Determine the [X, Y] coordinate at the center of the cell enclosing the given text.  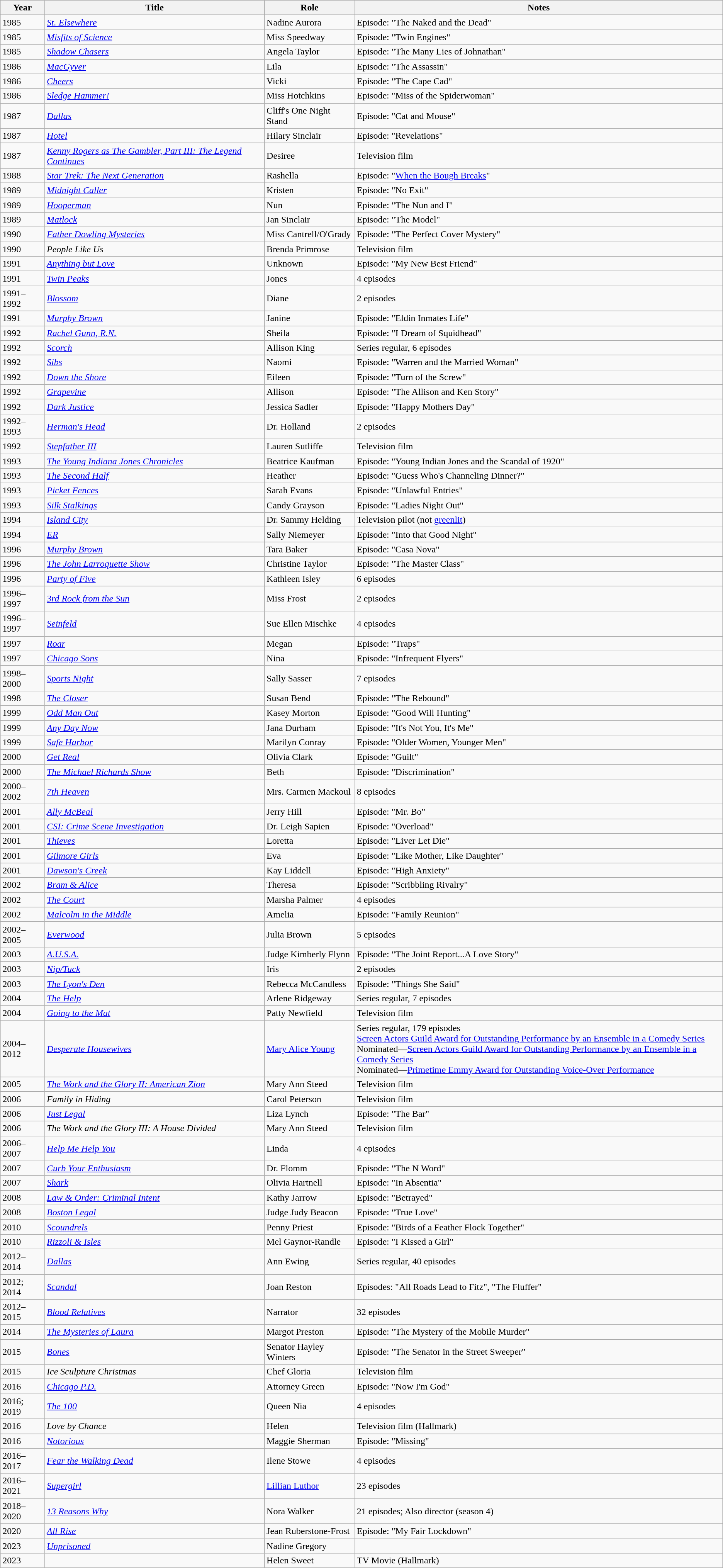
2016–2017 [22, 1461]
Episode: "The Perfect Cover Mystery" [538, 234]
Maggie Sherman [310, 1441]
Beth [310, 772]
Kathleen Isley [310, 579]
Episode: "Missing" [538, 1441]
Episode: "In Absentia" [538, 1183]
Episode: "Miss of the Spiderwoman" [538, 96]
32 episodes [538, 1312]
People Like Us [154, 249]
Nina [310, 658]
Episode: "The Mystery of the Mobile Murder" [538, 1332]
Allison [310, 392]
Christine Taylor [310, 564]
Malcolm in the Middle [154, 914]
Boston Legal [154, 1212]
Party of Five [154, 579]
2020 [22, 1531]
1998–2000 [22, 678]
A.U.S.A. [154, 954]
Sibs [154, 362]
Iris [310, 969]
3rd Rock from the Sun [154, 599]
Attorney Green [310, 1386]
Lillian Luthor [310, 1486]
Episode: "The Model" [538, 220]
Episode: "Like Mother, Like Daughter" [538, 856]
Ilene Stowe [310, 1461]
Mrs. Carmen Mackoul [310, 792]
Ice Sculpture Christmas [154, 1372]
Julia Brown [310, 934]
Episode: "The Cape Cad" [538, 81]
Episode: "The Master Class" [538, 564]
2004–2012 [22, 1049]
Hilary Sinclair [310, 136]
Episode: "High Anxiety" [538, 870]
Heather [310, 476]
Mary Alice Young [310, 1049]
Miss Speedway [310, 37]
Help Me Help You [154, 1148]
Jean Ruberstone-Frost [310, 1531]
Episode: "Cat and Mouse" [538, 116]
All Rise [154, 1531]
Miss Frost [310, 599]
21 episodes; Also director (season 4) [538, 1511]
The Work and the Glory III: A House Divided [154, 1128]
Episode: "My New Best Friend" [538, 264]
Chef Gloria [310, 1372]
Episode: "Unlawful Entries" [538, 491]
Kasey Morton [310, 713]
13 Reasons Why [154, 1511]
Television pilot (not greenlit) [538, 520]
Episode: "Discrimination" [538, 772]
Queen Nia [310, 1406]
Episode: "Now I'm God" [538, 1386]
The Help [154, 999]
Mel Gaynor-Randle [310, 1242]
The Work and the Glory II: American Zion [154, 1084]
Shadow Chasers [154, 52]
Episode: "When the Bough Breaks" [538, 175]
Episode: "Betrayed" [538, 1198]
Arlene Ridgeway [310, 999]
Diane [310, 298]
Episodes: "All Roads Lead to Fitz", "The Fluffer" [538, 1286]
Senator Hayley Winters [310, 1352]
Episode: "Liver Let Die" [538, 841]
Episode: "The Rebound" [538, 698]
Ann Ewing [310, 1262]
Megan [310, 644]
Episode: "Guilt" [538, 757]
Episode: "I Kissed a Girl" [538, 1242]
Bram & Alice [154, 885]
Lauren Sutliffe [310, 446]
Dr. Holland [310, 426]
1992–1993 [22, 426]
Nadine Gregory [310, 1546]
Father Dowling Mysteries [154, 234]
Television film (Hallmark) [538, 1426]
Lila [310, 66]
23 episodes [538, 1486]
Scoundrels [154, 1227]
Unknown [310, 264]
ER [154, 535]
Episode: "Scribbling Rivalry" [538, 885]
2012–2015 [22, 1312]
2018–2020 [22, 1511]
2012–2014 [22, 1262]
Sports Night [154, 678]
Joan Reston [310, 1286]
Anything but Love [154, 264]
7 episodes [538, 678]
Fear the Walking Dead [154, 1461]
Helen Sweet [310, 1560]
Angela Taylor [310, 52]
Miss Hotchkins [310, 96]
Episode: "Infrequent Flyers" [538, 658]
Rashella [310, 175]
Scorch [154, 348]
Episode: "Family Reunion" [538, 914]
Hooperman [154, 205]
Desiree [310, 155]
Hotel [154, 136]
Episode: "My Fair Lockdown" [538, 1531]
Jerry Hill [310, 812]
Notes [538, 8]
Episode: "It's Not You, It's Me" [538, 727]
Helen [310, 1426]
Carol Peterson [310, 1099]
Chicago P.D. [154, 1386]
2014 [22, 1332]
The Michael Richards Show [154, 772]
Nora Walker [310, 1511]
Silk Stalkings [154, 505]
Sledge Hammer! [154, 96]
2006–2007 [22, 1148]
Matlock [154, 220]
Shark [154, 1183]
Title [154, 8]
Janine [310, 318]
2012; 2014 [22, 1286]
Allison King [310, 348]
Scandal [154, 1286]
The Young Indiana Jones Chronicles [154, 461]
Episode: "The Senator in the Street Sweeper" [538, 1352]
Episode: "Ladies Night Out" [538, 505]
Notorious [154, 1441]
Susan Bend [310, 698]
The John Larroquette Show [154, 564]
Series regular, 7 episodes [538, 999]
Amelia [310, 914]
Herman's Head [154, 426]
Olivia Clark [310, 757]
Rizzoli & Isles [154, 1242]
Any Day Now [154, 727]
Sally Niemeyer [310, 535]
The Mysteries of Laura [154, 1332]
Everwood [154, 934]
Dr. Sammy Helding [310, 520]
Episode: "No Exit" [538, 190]
Narrator [310, 1312]
The 100 [154, 1406]
2002–2005 [22, 934]
Marsha Palmer [310, 900]
Episode: "The Bar" [538, 1114]
Picket Fences [154, 491]
The Second Half [154, 476]
Just Legal [154, 1114]
Penny Priest [310, 1227]
6 episodes [538, 579]
2016–2021 [22, 1486]
Law & Order: Criminal Intent [154, 1198]
Beatrice Kaufman [310, 461]
Brenda Primrose [310, 249]
Blossom [154, 298]
2016; 2019 [22, 1406]
Kristen [310, 190]
Curb Your Enthusiasm [154, 1168]
Odd Man Out [154, 713]
Love by Chance [154, 1426]
Rachel Gunn, R.N. [154, 333]
The Closer [154, 698]
Episode: "The Joint Report...A Love Story" [538, 954]
Sheila [310, 333]
Jessica Sadler [310, 406]
Cliff's One Night Stand [310, 116]
Episode: "Revelations" [538, 136]
2005 [22, 1084]
Sarah Evans [310, 491]
Nip/Tuck [154, 969]
The Court [154, 900]
Episode: "Traps" [538, 644]
Episode: "Things She Said" [538, 984]
Gilmore Girls [154, 856]
Jones [310, 279]
Series regular, 6 episodes [538, 348]
Dark Justice [154, 406]
Tara Baker [310, 549]
Marilyn Conray [310, 742]
Jan Sinclair [310, 220]
Episode: "The Many Lies of Johnathan" [538, 52]
Episode: "Young Indian Jones and the Scandal of 1920" [538, 461]
Nun [310, 205]
Island City [154, 520]
Candy Grayson [310, 505]
Judge Judy Beacon [310, 1212]
Theresa [310, 885]
Episode: "Twin Engines" [538, 37]
Episode: "Casa Nova" [538, 549]
Episode: "Birds of a Feather Flock Together" [538, 1227]
Linda [310, 1148]
St. Elsewhere [154, 22]
Blood Relatives [154, 1312]
Vicki [310, 81]
Cheers [154, 81]
7th Heaven [154, 792]
Stepfather III [154, 446]
Episode: "The Nun and I" [538, 205]
Supergirl [154, 1486]
Star Trek: The Next Generation [154, 175]
Episode: "Guess Who's Channeling Dinner?" [538, 476]
Margot Preston [310, 1332]
1998 [22, 698]
Midnight Caller [154, 190]
1988 [22, 175]
Miss Cantrell/O'Grady [310, 234]
Down the Shore [154, 377]
Episode: "The N Word" [538, 1168]
Roar [154, 644]
Role [310, 8]
Thieves [154, 841]
Going to the Mat [154, 1013]
Loretta [310, 841]
Eva [310, 856]
Episode: "I Dream of Squidhead" [538, 333]
Dawson's Creek [154, 870]
Dr. Flomm [310, 1168]
Seinfeld [154, 623]
Family in Hiding [154, 1099]
Chicago Sons [154, 658]
Ally McBeal [154, 812]
Sally Sasser [310, 678]
Year [22, 8]
Episode: "The Naked and the Dead" [538, 22]
5 episodes [538, 934]
Unprisoned [154, 1546]
Nadine Aurora [310, 22]
Episode: "Good Will Hunting" [538, 713]
Kathy Jarrow [310, 1198]
Episode: "Older Women, Younger Men" [538, 742]
Episode: "Turn of the Screw" [538, 377]
Naomi [310, 362]
Episode: "Eldin Inmates Life" [538, 318]
Episode: "The Assassin" [538, 66]
MacGyver [154, 66]
Dr. Leigh Sapien [310, 826]
2000–2002 [22, 792]
Olivia Hartnell [310, 1183]
Episode: "Happy Mothers Day" [538, 406]
1991–1992 [22, 298]
Grapevine [154, 392]
Patty Newfield [310, 1013]
Episode: "Into that Good Night" [538, 535]
Episode: "Warren and the Married Woman" [538, 362]
Liza Lynch [310, 1114]
Kay Liddell [310, 870]
Eileen [310, 377]
CSI: Crime Scene Investigation [154, 826]
Get Real [154, 757]
Jana Durham [310, 727]
TV Movie (Hallmark) [538, 1560]
Episode: "Overload" [538, 826]
Misfits of Science [154, 37]
Series regular, 40 episodes [538, 1262]
The Lyon's Den [154, 984]
Judge Kimberly Flynn [310, 954]
Kenny Rogers as The Gambler, Part III: The Legend Continues [154, 155]
Episode: "The Allison and Ken Story" [538, 392]
Safe Harbor [154, 742]
Twin Peaks [154, 279]
Episode: "True Love" [538, 1212]
Desperate Housewives [154, 1049]
Sue Ellen Mischke [310, 623]
Bones [154, 1352]
8 episodes [538, 792]
Episode: "Mr. Bo" [538, 812]
Rebecca McCandless [310, 984]
